Find where the given text appears and provide that cell's center as [x, y] coordinate. 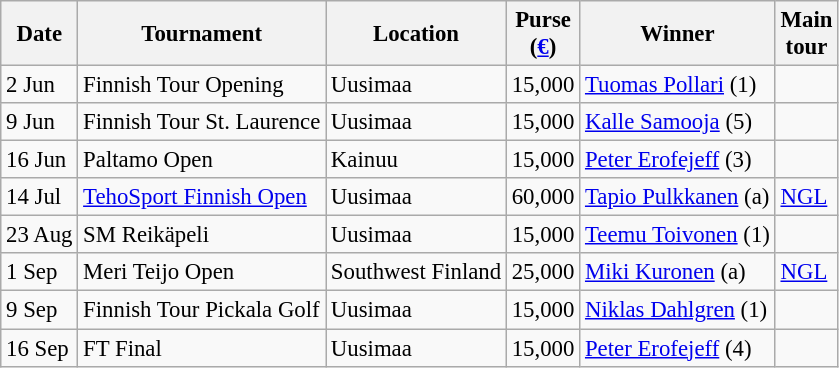
Winner [678, 34]
Tuomas Pollari (1) [678, 85]
Finnish Tour Pickala Golf [202, 310]
Purse(€) [542, 34]
14 Jul [40, 197]
Peter Erofejeff (4) [678, 348]
25,000 [542, 273]
Niklas Dahlgren (1) [678, 310]
Tapio Pulkkanen (a) [678, 197]
Finnish Tour Opening [202, 85]
Finnish Tour St. Laurence [202, 122]
Date [40, 34]
FT Final [202, 348]
Teemu Toivonen (1) [678, 235]
SM Reikäpeli [202, 235]
Miki Kuronen (a) [678, 273]
Paltamo Open [202, 160]
Meri Teijo Open [202, 273]
Kalle Samooja (5) [678, 122]
TehoSport Finnish Open [202, 197]
60,000 [542, 197]
1 Sep [40, 273]
2 Jun [40, 85]
Southwest Finland [416, 273]
Kainuu [416, 160]
Location [416, 34]
9 Sep [40, 310]
Tournament [202, 34]
Peter Erofejeff (3) [678, 160]
9 Jun [40, 122]
16 Jun [40, 160]
Maintour [806, 34]
23 Aug [40, 235]
16 Sep [40, 348]
